Pinpoint the cell where the given text exists, returning its [X, Y] midpoint coordinate. 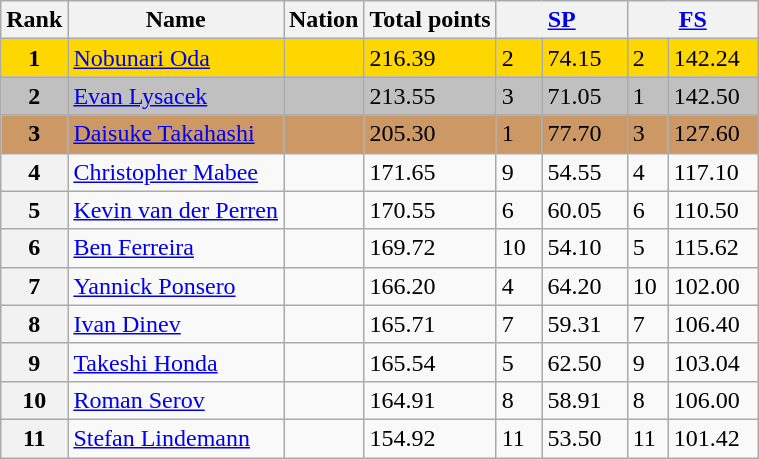
142.50 [713, 96]
170.55 [430, 210]
Evan Lysacek [176, 96]
62.50 [584, 362]
142.24 [713, 58]
Takeshi Honda [176, 362]
74.15 [584, 58]
FS [692, 20]
164.91 [430, 400]
115.62 [713, 248]
Yannick Ponsero [176, 286]
77.70 [584, 134]
216.39 [430, 58]
171.65 [430, 172]
213.55 [430, 96]
Ben Ferreira [176, 248]
Rank [34, 20]
Ivan Dinev [176, 324]
Nation [324, 20]
166.20 [430, 286]
165.54 [430, 362]
117.10 [713, 172]
Christopher Mabee [176, 172]
53.50 [584, 438]
58.91 [584, 400]
Total points [430, 20]
165.71 [430, 324]
54.10 [584, 248]
64.20 [584, 286]
54.55 [584, 172]
110.50 [713, 210]
103.04 [713, 362]
Kevin van der Perren [176, 210]
71.05 [584, 96]
60.05 [584, 210]
Name [176, 20]
106.00 [713, 400]
59.31 [584, 324]
102.00 [713, 286]
101.42 [713, 438]
Roman Serov [176, 400]
Nobunari Oda [176, 58]
205.30 [430, 134]
127.60 [713, 134]
106.40 [713, 324]
Daisuke Takahashi [176, 134]
Stefan Lindemann [176, 438]
SP [562, 20]
169.72 [430, 248]
154.92 [430, 438]
